Detect which cell encompasses the target text, then output its [x, y] center coordinate. 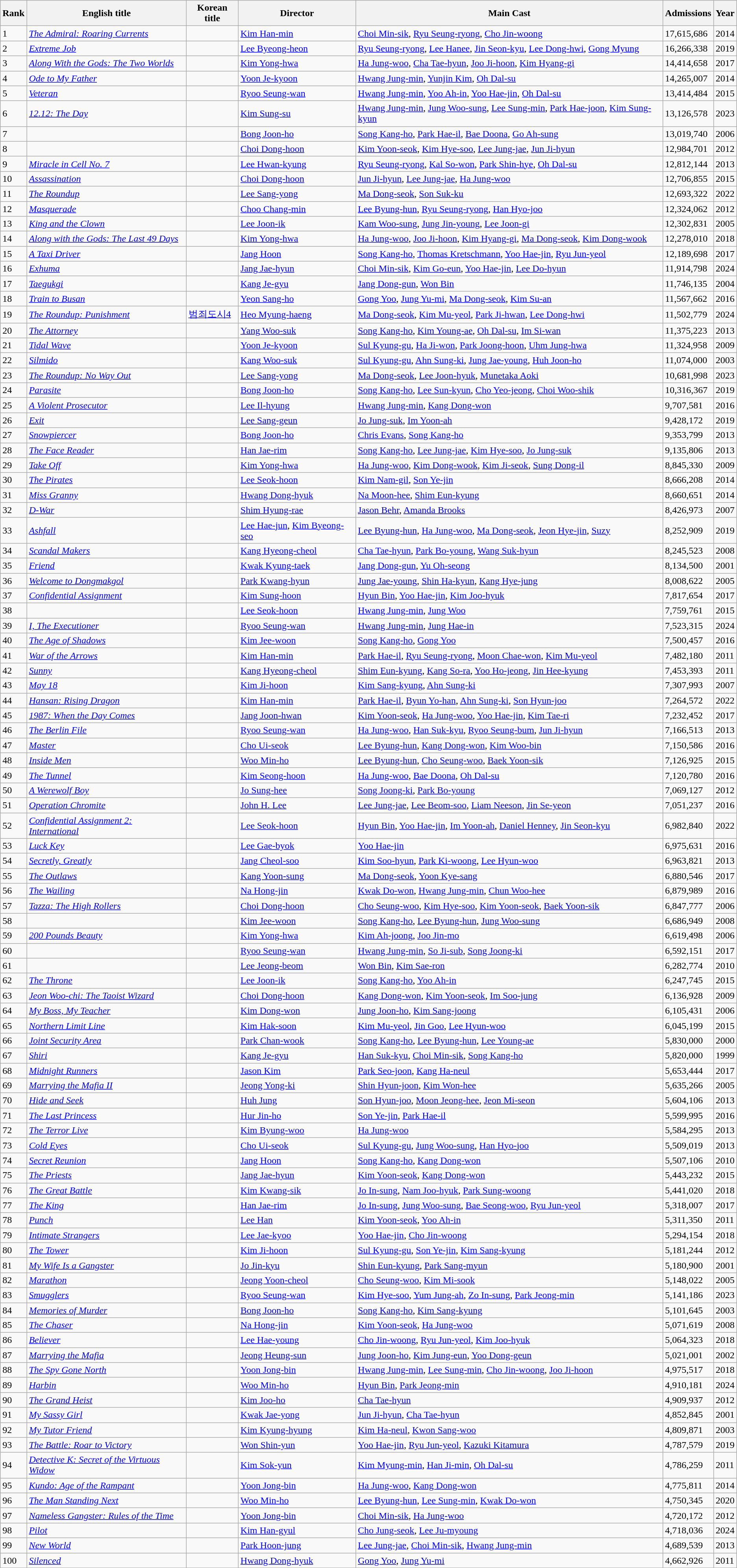
75 [13, 1175]
Song Kang-ho, Gong Yoo [509, 641]
14,414,658 [688, 63]
99 [13, 1545]
7,069,127 [688, 790]
Hwang Jung-min, Yoo Ah-in, Yoo Hae-jin, Oh Dal-su [509, 93]
4,809,871 [688, 1430]
Ha Jung-woo [509, 1130]
6,963,821 [688, 861]
The Wailing [106, 891]
Kim Yoon-seok, Ha Jung-woo, Yoo Hae-jin, Kim Tae-ri [509, 715]
64 [13, 1010]
Scandal Makers [106, 550]
11,746,135 [688, 284]
War of the Arrows [106, 656]
Miracle in Cell No. 7 [106, 164]
Friend [106, 565]
7,759,761 [688, 611]
30 [13, 480]
The Terror Live [106, 1130]
35 [13, 565]
2020 [725, 1500]
6,247,745 [688, 981]
95 [13, 1485]
English title [106, 13]
Kim Sok-yun [297, 1465]
7,482,180 [688, 656]
Lee Byung-hun, Lee Sung-min, Kwak Do-won [509, 1500]
6,879,989 [688, 891]
Hyun Bin, Yoo Hae-jin, Im Yoon-ah, Daniel Henney, Jin Seon-kyu [509, 826]
65 [13, 1025]
5,584,295 [688, 1130]
2 [13, 48]
Lee Byung-hun, Kang Dong-won, Kim Woo-bin [509, 745]
The Roundup: Punishment [106, 315]
11,502,779 [688, 315]
The Roundup: No Way Out [106, 375]
6,619,498 [688, 936]
18 [13, 299]
Kim Sung-su [297, 113]
17 [13, 284]
Kim Kwang-sik [297, 1190]
Song Kang-ho, Lee Byung-hun, Lee Young-ae [509, 1040]
The Battle: Roar to Victory [106, 1445]
Ha Jung-woo, Kang Dong-won [509, 1485]
My Boss, My Teacher [106, 1010]
Lee Il-hyung [297, 405]
Lee Sang-geun [297, 420]
Joint Security Area [106, 1040]
Chris Evans, Song Kang-ho [509, 435]
81 [13, 1265]
12,706,855 [688, 179]
24 [13, 390]
7,500,457 [688, 641]
12,324,062 [688, 209]
9,428,172 [688, 420]
Hwang Jung-min, Jung Woo-sung, Lee Sung-min, Park Hae-joon, Kim Sung-kyun [509, 113]
Kim Yoon-seok, Yoo Ah-in [509, 1220]
Cho Seung-woo, Kim Hye-soo, Kim Yoon-seok, Baek Yoon-sik [509, 906]
5,311,350 [688, 1220]
7,817,654 [688, 596]
19 [13, 315]
8,660,651 [688, 495]
Pilot [106, 1530]
Ma Dong-seok, Son Suk-ku [509, 194]
Hansan: Rising Dragon [106, 700]
Cho Jung-seok, Lee Ju-myoung [509, 1530]
The Admiral: Roaring Currents [106, 33]
7,232,452 [688, 715]
Won Bin, Kim Sae-ron [509, 966]
1987: When the Day Comes [106, 715]
Ha Jung-woo, Kim Dong-wook, Kim Ji-seok, Sung Dong-il [509, 465]
Kim Myung-min, Han Ji-min, Oh Dal-su [509, 1465]
200 Pounds Beauty [106, 936]
36 [13, 580]
11,324,958 [688, 345]
4,720,172 [688, 1515]
Lee Han [297, 1220]
Jung Jae-young, Shin Ha-kyun, Kang Hye-jung [509, 580]
44 [13, 700]
5,294,154 [688, 1235]
84 [13, 1310]
78 [13, 1220]
Shin Hyun-joon, Kim Won-hee [509, 1086]
Secret Reunion [106, 1160]
Jo Jin-kyu [297, 1265]
Kim Byung-woo [297, 1130]
2000 [725, 1040]
Korean title [212, 13]
Miss Granny [106, 495]
Inside Men [106, 760]
6,045,199 [688, 1025]
The Chaser [106, 1325]
51 [13, 805]
89 [13, 1385]
13,019,740 [688, 134]
Jeong Heung-sun [297, 1355]
Harbin [106, 1385]
39 [13, 626]
Year [725, 13]
93 [13, 1445]
11,914,798 [688, 269]
1999 [725, 1055]
Cho Jin-woong, Ryu Jun-yeol, Kim Joo-hyuk [509, 1340]
Kim Hye-soo, Yum Jung-ah, Zo In-sung, Park Jeong-min [509, 1295]
90 [13, 1400]
Lee Jeong-beom [297, 966]
8,252,909 [688, 530]
Kang Dong-won, Kim Yoon-seok, Im Soo-jung [509, 995]
Won Shin-yun [297, 1445]
Hwang Jung-min, Kang Dong-won [509, 405]
Choo Chang-min [297, 209]
Lee Jung-jae, Lee Beom-soo, Liam Neeson, Jin Se-yeon [509, 805]
The Age of Shadows [106, 641]
Yoo Hae-jin, Ryu Jun-yeol, Kazuki Kitamura [509, 1445]
The Great Battle [106, 1190]
Jeong Yong-ki [297, 1086]
4,750,345 [688, 1500]
13,126,578 [688, 113]
Jun Ji-hyun, Cha Tae-hyun [509, 1415]
Ryu Seung-ryong, Kal So-won, Park Shin-hye, Oh Dal-su [509, 164]
9,353,799 [688, 435]
Kim Mu-yeol, Jin Goo, Lee Hyun-woo [509, 1025]
Kim Kyung-hyung [297, 1430]
Kim Soo-hyun, Park Ki-woong, Lee Hyun-woo [509, 861]
6,686,949 [688, 921]
13,414,484 [688, 93]
11,567,662 [688, 299]
12,278,010 [688, 239]
Hwang Jung-min, So Ji-sub, Song Joong-ki [509, 951]
Exit [106, 420]
Take Off [106, 465]
Sul Kyung-gu, Jung Woo-sung, Han Hyo-joo [509, 1145]
범죄도시4 [212, 315]
Main Cast [509, 13]
Kang Yoon-sung [297, 876]
5,071,619 [688, 1325]
Yoo Hae-jin, Cho Jin-woong [509, 1235]
96 [13, 1500]
Ha Jung-woo, Cha Tae-hyun, Joo Ji-hoon, Kim Hyang-gi [509, 63]
9,707,581 [688, 405]
28 [13, 450]
Ma Dong-seok, Yoon Kye-sang [509, 876]
Along With the Gods: The Two Worlds [106, 63]
Detective K: Secret of the Virtuous Widow [106, 1465]
43 [13, 685]
67 [13, 1055]
Choi Min-sik, Kim Go-eun, Yoo Hae-jin, Lee Do-hyun [509, 269]
Choi Min-sik, Ryu Seung-ryong, Cho Jin-woong [509, 33]
23 [13, 375]
8,845,330 [688, 465]
Jason Kim [297, 1071]
32 [13, 510]
7,307,993 [688, 685]
Yoo Hae-jin [509, 846]
Kim Ha-neul, Kwon Sang-woo [509, 1430]
Song Kang-ho, Kim Sang-kyung [509, 1310]
12,812,144 [688, 164]
Lee Gae-byok [297, 846]
7,120,780 [688, 775]
Confidential Assignment [106, 596]
Sul Kyung-gu, Ahn Sung-ki, Jung Jae-young, Huh Joon-ho [509, 360]
5,604,106 [688, 1101]
10 [13, 179]
Kim Sung-hoon [297, 596]
5,830,000 [688, 1040]
Sul Kyung-gu, Ha Ji-won, Park Joong-hoon, Uhm Jung-hwa [509, 345]
88 [13, 1370]
The Pirates [106, 480]
The King [106, 1205]
57 [13, 906]
Hide and Seek [106, 1101]
Song Kang-ho, Yoo Ah-in [509, 981]
33 [13, 530]
Admissions [688, 13]
Sunny [106, 670]
72 [13, 1130]
Kim Nam-gil, Son Ye-jin [509, 480]
Silmido [106, 360]
The Spy Gone North [106, 1370]
Confidential Assignment 2: International [106, 826]
58 [13, 921]
Nameless Gangster: Rules of the Time [106, 1515]
3 [13, 63]
8,666,208 [688, 480]
5,101,645 [688, 1310]
Hwang Jung-min, Jung Woo [509, 611]
86 [13, 1340]
45 [13, 715]
Lee Jae-kyoo [297, 1235]
82 [13, 1280]
76 [13, 1190]
10,316,367 [688, 390]
11,074,000 [688, 360]
5,443,232 [688, 1175]
6,847,777 [688, 906]
Luck Key [106, 846]
Intimate Strangers [106, 1235]
Marrying the Mafia II [106, 1086]
Kim Hak-soon [297, 1025]
Hwang Jung-min, Lee Sung-min, Cho Jin-woong, Joo Ji-hoon [509, 1370]
7,453,393 [688, 670]
The Last Princess [106, 1116]
Veteran [106, 93]
Marrying the Mafia [106, 1355]
62 [13, 981]
Song Kang-ho, Lee Sun-kyun, Cho Yeo-jeong, Choi Woo-shik [509, 390]
Cho Seung-woo, Kim Mi-sook [509, 1280]
The Tower [106, 1250]
17,615,686 [688, 33]
66 [13, 1040]
2004 [725, 284]
Gong Yoo, Jung Yu-mi [509, 1560]
70 [13, 1101]
Tazza: The High Rollers [106, 906]
6,282,774 [688, 966]
Park Hae-il, Byun Yo-han, Ahn Sung-ki, Son Hyun-joo [509, 700]
Ma Dong-seok, Kim Mu-yeol, Park Ji-hwan, Lee Dong-hwi [509, 315]
6,880,546 [688, 876]
5,148,022 [688, 1280]
Park Hoon-jung [297, 1545]
Song Kang-ho, Lee Jung-jae, Kim Hye-soo, Jo Jung-suk [509, 450]
A Werewolf Boy [106, 790]
Shin Eun-kyung, Park Sang-myun [509, 1265]
New World [106, 1545]
5,064,323 [688, 1340]
King and the Clown [106, 224]
15 [13, 254]
Cold Eyes [106, 1145]
7 [13, 134]
Song Joong-ki, Park Bo-young [509, 790]
4,910,181 [688, 1385]
Jeong Yoon-cheol [297, 1280]
53 [13, 846]
5,181,244 [688, 1250]
Son Hyun-joo, Moon Jeong-hee, Jeon Mi-seon [509, 1101]
Cha Tae-hyun, Park Bo-young, Wang Suk-hyun [509, 550]
94 [13, 1465]
Welcome to Dongmakgol [106, 580]
Hur Jin-ho [297, 1116]
46 [13, 730]
Kwak Do-won, Hwang Jung-min, Chun Woo-hee [509, 891]
Lee Hae-young [297, 1340]
Kundo: Age of the Rampant [106, 1485]
Lee Byung-hun, Cho Seung-woo, Baek Yoon-sik [509, 760]
16 [13, 269]
Masquerade [106, 209]
Jo Sung-hee [297, 790]
85 [13, 1325]
Kwak Jae-yong [297, 1415]
48 [13, 760]
Jo Jung-suk, Im Yoon-ah [509, 420]
Silenced [106, 1560]
7,523,315 [688, 626]
Shim Hyung-rae [297, 510]
Train to Busan [106, 299]
Believer [106, 1340]
8 [13, 149]
9,135,806 [688, 450]
4,975,517 [688, 1370]
Song Kang-ho, Kim Young-ae, Oh Dal-su, Im Si-wan [509, 330]
9 [13, 164]
87 [13, 1355]
May 18 [106, 685]
5,180,900 [688, 1265]
6,136,928 [688, 995]
74 [13, 1160]
A Violent Prosecutor [106, 405]
11,375,223 [688, 330]
6 [13, 113]
27 [13, 435]
Ryu Seung-ryong, Lee Hanee, Jin Seon-kyu, Lee Dong-hwi, Gong Myung [509, 48]
Sul Kyung-gu, Son Ye-jin, Kim Sang-kyung [509, 1250]
The Priests [106, 1175]
61 [13, 966]
Lee Hae-jun, Kim Byeong-seo [297, 530]
My Tutor Friend [106, 1430]
The Man Standing Next [106, 1500]
The Grand Heist [106, 1400]
4,775,811 [688, 1485]
55 [13, 876]
Ma Dong-seok, Lee Joon-hyuk, Munetaka Aoki [509, 375]
47 [13, 745]
8,426,973 [688, 510]
7,166,513 [688, 730]
31 [13, 495]
12,693,322 [688, 194]
5,441,020 [688, 1190]
Assassination [106, 179]
Son Ye-jin, Park Hae-il [509, 1116]
A Taxi Driver [106, 254]
D-War [106, 510]
52 [13, 826]
6,982,840 [688, 826]
7,051,237 [688, 805]
68 [13, 1071]
Heo Myung-haeng [297, 315]
71 [13, 1116]
54 [13, 861]
Jung Joon-ho, Kim Sang-joong [509, 1010]
Exhuma [106, 269]
Na Moon-hee, Shim Eun-kyung [509, 495]
Jo In-sung, Nam Joo-hyuk, Park Sung-woong [509, 1190]
Gong Yoo, Jung Yu-mi, Ma Dong-seok, Kim Su-an [509, 299]
Taegukgi [106, 284]
5,653,444 [688, 1071]
Rank [13, 13]
11 [13, 194]
8,134,500 [688, 565]
5,509,019 [688, 1145]
4,909,937 [688, 1400]
Jason Behr, Amanda Brooks [509, 510]
Midnight Runners [106, 1071]
Lee Byung-hun, Ha Jung-woo, Ma Dong-seok, Jeon Hye-jin, Suzy [509, 530]
Kim Sang-kyung, Ahn Sung-ki [509, 685]
My Wife Is a Gangster [106, 1265]
21 [13, 345]
Park Chan-wook [297, 1040]
8,008,622 [688, 580]
Jang Dong-gun, Won Bin [509, 284]
Kim Yoon-seok, Kang Dong-won [509, 1175]
14 [13, 239]
7,264,572 [688, 700]
5,141,186 [688, 1295]
Tidal Wave [106, 345]
Cha Tae-hyun [509, 1400]
The Face Reader [106, 450]
Jang Dong-gun, Yu Oh-seong [509, 565]
Ha Jung-woo, Han Suk-kyu, Ryoo Seung-bum, Jun Ji-hyun [509, 730]
Choi Min-sik, Ha Jung-woo [509, 1515]
Operation Chromite [106, 805]
Marathon [106, 1280]
98 [13, 1530]
Song Kang-ho, Kang Dong-won [509, 1160]
73 [13, 1145]
I, The Executioner [106, 626]
Ha Jung-woo, Bae Doona, Oh Dal-su [509, 775]
80 [13, 1250]
4,689,539 [688, 1545]
Secretly, Greatly [106, 861]
The Attorney [106, 330]
Kam Woo-sung, Jung Jin-young, Lee Joon-gi [509, 224]
34 [13, 550]
Shiri [106, 1055]
The Outlaws [106, 876]
29 [13, 465]
22 [13, 360]
Jun Ji-hyun, Lee Jung-jae, Ha Jung-woo [509, 179]
100 [13, 1560]
49 [13, 775]
Park Hae-il, Ryu Seung-ryong, Moon Chae-won, Kim Mu-yeol [509, 656]
Memories of Murder [106, 1310]
6,592,151 [688, 951]
8,245,523 [688, 550]
Lee Byeong-heon [297, 48]
Shim Eun-kyung, Kang So-ra, Yoo Ho-jeong, Jin Hee-kyung [509, 670]
37 [13, 596]
6,975,631 [688, 846]
Ode to My Father [106, 78]
Hwang Jung-min, Jung Hae-in [509, 626]
Kim Dong-won [297, 1010]
Kang Woo-suk [297, 360]
Northern Limit Line [106, 1025]
Extreme Job [106, 48]
Hwang Jung-min, Yunjin Kim, Oh Dal-su [509, 78]
John H. Lee [297, 805]
42 [13, 670]
Hyun Bin, Yoo Hae-jin, Kim Joo-hyuk [509, 596]
Lee Byung-hun, Ryu Seung-ryong, Han Hyo-joo [509, 209]
Parasite [106, 390]
Along with the Gods: The Last 49 Days [106, 239]
4,718,036 [688, 1530]
4,852,845 [688, 1415]
Yang Woo-suk [297, 330]
Song Kang-ho, Thomas Kretschmann, Yoo Hae-jin, Ryu Jun-yeol [509, 254]
4,786,259 [688, 1465]
Jung Joon-ho, Kim Jung-eun, Yoo Dong-geun [509, 1355]
92 [13, 1430]
5,318,007 [688, 1205]
59 [13, 936]
Kim Han-gyul [297, 1530]
12 [13, 209]
Punch [106, 1220]
The Tunnel [106, 775]
Kim Joo-ho [297, 1400]
12,302,831 [688, 224]
60 [13, 951]
Jo In-sung, Jung Woo-sung, Bae Seong-woo, Ryu Jun-yeol [509, 1205]
Kim Ah-joong, Joo Jin-mo [509, 936]
Kim Yoon-seok, Kim Hye-soo, Lee Jung-jae, Jun Ji-hyun [509, 149]
Lee Hwan-kyung [297, 164]
Park Kwang-hyun [297, 580]
91 [13, 1415]
Park Seo-joon, Kang Ha-neul [509, 1071]
Ha Jung-woo, Joo Ji-hoon, Kim Hyang-gi, Ma Dong-seok, Kim Dong-wook [509, 239]
5,820,000 [688, 1055]
Kwak Kyung-taek [297, 565]
97 [13, 1515]
13 [13, 224]
69 [13, 1086]
5,507,106 [688, 1160]
5,635,266 [688, 1086]
83 [13, 1295]
6,105,431 [688, 1010]
7,126,925 [688, 760]
56 [13, 891]
12.12: The Day [106, 113]
14,265,007 [688, 78]
Song Kang-ho, Lee Byung-hun, Jung Woo-sung [509, 921]
12,984,701 [688, 149]
Ashfall [106, 530]
My Sassy Girl [106, 1415]
Han Suk-kyu, Choi Min-sik, Song Kang-ho [509, 1055]
25 [13, 405]
Master [106, 745]
77 [13, 1205]
5 [13, 93]
Lee Jung-jae, Choi Min-sik, Hwang Jung-min [509, 1545]
41 [13, 656]
63 [13, 995]
The Berlin File [106, 730]
Jang Cheol-soo [297, 861]
1 [13, 33]
4 [13, 78]
7,150,586 [688, 745]
16,266,338 [688, 48]
Director [297, 13]
Huh Jung [297, 1101]
Smugglers [106, 1295]
40 [13, 641]
5,021,001 [688, 1355]
The Throne [106, 981]
5,599,995 [688, 1116]
Hyun Bin, Park Jeong-min [509, 1385]
Snowpiercer [106, 435]
50 [13, 790]
4,662,926 [688, 1560]
Yeon Sang-ho [297, 299]
4,787,579 [688, 1445]
Kim Yoon-seok, Ha Jung-woo [509, 1325]
Kim Seong-hoon [297, 775]
Jang Joon-hwan [297, 715]
26 [13, 420]
10,681,998 [688, 375]
2002 [725, 1355]
20 [13, 330]
79 [13, 1235]
12,189,698 [688, 254]
The Roundup [106, 194]
Jeon Woo-chi: The Taoist Wizard [106, 995]
38 [13, 611]
Song Kang-ho, Park Hae-il, Bae Doona, Go Ah-sung [509, 134]
